Capture the cell that displays the provided text and extract its [x, y] central coordinate. 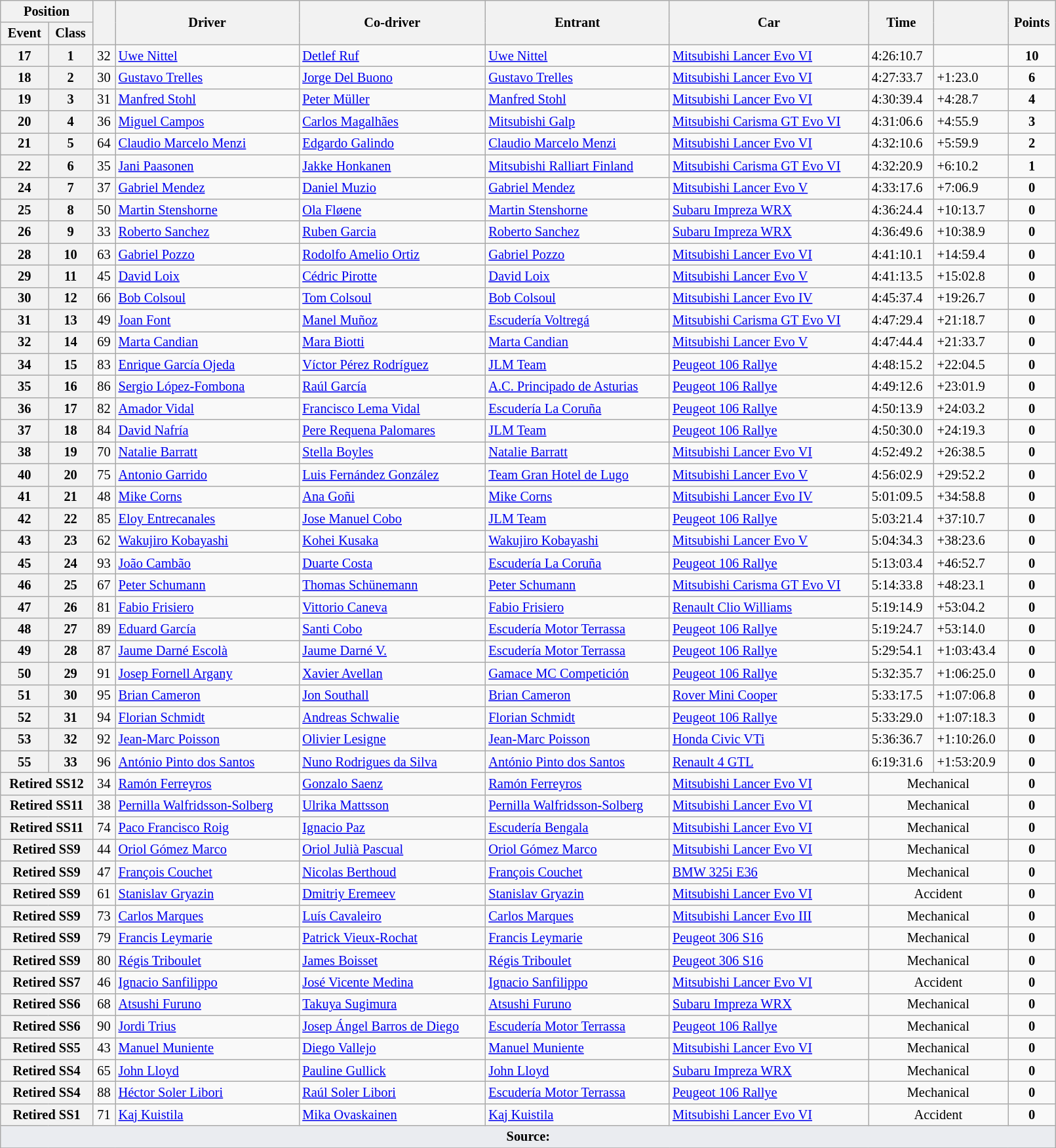
Santi Cobo [392, 629]
4:26:10.7 [901, 56]
Jorge Del Buono [392, 77]
+1:23.0 [971, 77]
90 [104, 1027]
5 [71, 144]
Gamace MC Competición [577, 673]
62 [104, 541]
4:56:02.9 [901, 475]
86 [104, 386]
Daniel Muzio [392, 188]
+24:03.2 [971, 408]
5:29:54.1 [901, 651]
Jaume Darné V. [392, 651]
+23:01.9 [971, 386]
Retired SS12 [47, 783]
Entrant [577, 22]
Kohei Kusaka [392, 541]
Antonio Garrido [207, 475]
Source: [528, 1137]
Enrique García Ojeda [207, 365]
5:32:35.7 [901, 673]
Francisco Lema Vidal [392, 408]
Pere Requena Palomares [392, 431]
Luís Cavaleiro [392, 916]
Event [25, 33]
Retired SS7 [47, 982]
Andreas Schwalie [392, 717]
Jani Paasonen [207, 166]
5:13:03.4 [901, 563]
4:49:12.6 [901, 386]
+37:10.7 [971, 519]
Ana Goñi [392, 497]
+48:23.1 [971, 585]
91 [104, 673]
70 [104, 452]
Rover Mini Cooper [769, 696]
4:45:37.4 [901, 298]
79 [104, 938]
4:41:13.5 [901, 276]
Patrick Vieux-Rochat [392, 938]
+10:38.9 [971, 232]
41 [25, 497]
Renault Clio Williams [769, 607]
40 [25, 475]
José Vicente Medina [392, 982]
Mitsubishi Galp [577, 122]
Position [47, 11]
David Nafría [207, 431]
94 [104, 717]
+53:14.0 [971, 629]
4:52:49.2 [901, 452]
+19:26.7 [971, 298]
Points [1032, 22]
Honda Civic VTi [769, 740]
89 [104, 629]
69 [104, 342]
+46:52.7 [971, 563]
Mitsubishi Ralliart Finland [577, 166]
Nuno Rodrigues da Silva [392, 762]
Escudería Bengala [577, 828]
5:33:29.0 [901, 717]
Josep Fornell Argany [207, 673]
Escudería Voltregá [577, 321]
52 [25, 717]
+22:04.5 [971, 365]
61 [104, 894]
João Cambão [207, 563]
16 [71, 386]
66 [104, 298]
5:33:17.5 [901, 696]
71 [104, 1115]
5:01:09.5 [901, 497]
Thomas Schünemann [392, 585]
+21:33.7 [971, 342]
Ola Fløene [392, 210]
Héctor Soler Libori [207, 1093]
+1:07:06.8 [971, 696]
6:19:31.6 [901, 762]
4:41:10.1 [901, 254]
Takuya Sugimura [392, 1004]
4:32:20.9 [901, 166]
BMW 325i E36 [769, 872]
Luis Fernández González [392, 475]
+14:59.4 [971, 254]
Jordi Trius [207, 1027]
67 [104, 585]
84 [104, 431]
+1:07:18.3 [971, 717]
5:03:21.4 [901, 519]
85 [104, 519]
5:36:36.7 [901, 740]
Carlos Magalhães [392, 122]
4:50:30.0 [901, 431]
+26:38.5 [971, 452]
Xavier Avellan [392, 673]
93 [104, 563]
92 [104, 740]
+24:19.3 [971, 431]
4:50:13.9 [901, 408]
Víctor Pérez Rodríguez [392, 365]
4:33:17.6 [901, 188]
Joan Font [207, 321]
5:19:24.7 [901, 629]
Miguel Campos [207, 122]
James Boisset [392, 960]
Diego Vallejo [392, 1048]
+1:53:20.9 [971, 762]
+1:03:43.4 [971, 651]
Renault 4 GTL [769, 762]
+7:06.9 [971, 188]
Detlef Ruf [392, 56]
Ignacio Paz [392, 828]
23 [71, 541]
4:36:49.6 [901, 232]
Co-driver [392, 22]
Edgardo Galindo [392, 144]
55 [25, 762]
+1:06:25.0 [971, 673]
Driver [207, 22]
74 [104, 828]
8 [71, 210]
+5:59.9 [971, 144]
4:36:24.4 [901, 210]
53 [25, 740]
11 [71, 276]
Ulrika Mattsson [392, 806]
4:48:15.2 [901, 365]
4:47:44.4 [901, 342]
+6:10.2 [971, 166]
73 [104, 916]
+4:28.7 [971, 100]
80 [104, 960]
64 [104, 144]
27 [71, 629]
Rodolfo Amelio Ortiz [392, 254]
+38:23.6 [971, 541]
Gonzalo Saenz [392, 783]
Mara Biotti [392, 342]
Jakke Honkanen [392, 166]
Paco Francisco Roig [207, 828]
5:14:33.8 [901, 585]
Duarte Costa [392, 563]
Tom Colsoul [392, 298]
Vittorio Caneva [392, 607]
12 [71, 298]
13 [71, 321]
82 [104, 408]
Jose Manuel Cobo [392, 519]
+21:18.7 [971, 321]
4:47:29.4 [901, 321]
4:27:33.7 [901, 77]
63 [104, 254]
Josep Ángel Barros de Diego [392, 1027]
Car [769, 22]
Retired SS5 [47, 1048]
Eduard García [207, 629]
4:31:06.6 [901, 122]
Mika Ovaskainen [392, 1115]
Manel Muñoz [392, 321]
65 [104, 1071]
96 [104, 762]
Time [901, 22]
Pauline Gullick [392, 1071]
Oriol Julià Pascual [392, 850]
7 [71, 188]
Eloy Entrecanales [207, 519]
+53:04.2 [971, 607]
+1:10:26.0 [971, 740]
5:04:34.3 [901, 541]
Cédric Pirotte [392, 276]
Peter Müller [392, 100]
+15:02.8 [971, 276]
14 [71, 342]
4:30:39.4 [901, 100]
Amador Vidal [207, 408]
51 [25, 696]
83 [104, 365]
Mitsubishi Lancer Evo III [769, 916]
88 [104, 1093]
5:19:14.9 [901, 607]
+10:13.7 [971, 210]
A.C. Principado de Asturias [577, 386]
Jon Southall [392, 696]
44 [104, 850]
9 [71, 232]
95 [104, 696]
Ruben Garcia [392, 232]
Team Gran Hotel de Lugo [577, 475]
68 [104, 1004]
15 [71, 365]
81 [104, 607]
Class [71, 33]
Olivier Lesigne [392, 740]
+4:55.9 [971, 122]
4:32:10.6 [901, 144]
87 [104, 651]
Sergio López-Fombona [207, 386]
75 [104, 475]
42 [25, 519]
Stella Boyles [392, 452]
Raúl García [392, 386]
+34:58.8 [971, 497]
Nicolas Berthoud [392, 872]
Raúl Soler Libori [392, 1093]
Dmitriy Eremeev [392, 894]
Retired SS1 [47, 1115]
Jaume Darné Escolà [207, 651]
+29:52.2 [971, 475]
